Locate the cell with the specified text and output its (x, y) center coordinate. 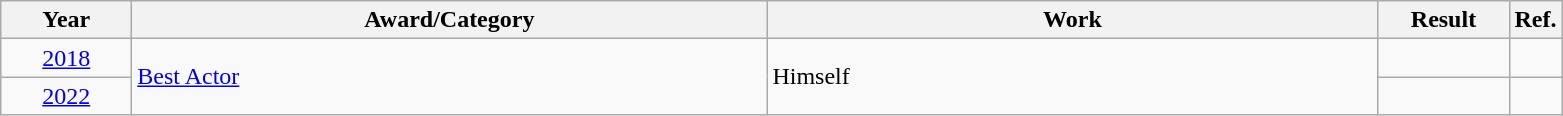
2018 (66, 58)
Work (1072, 20)
2022 (66, 96)
Ref. (1536, 20)
Award/Category (450, 20)
Himself (1072, 77)
Best Actor (450, 77)
Result (1444, 20)
Year (66, 20)
